Identify which cell holds the provided text, then report its (x, y) central coordinate. 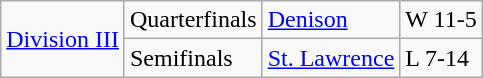
L 7-14 (441, 58)
Quarterfinals (193, 20)
St. Lawrence (331, 58)
Division III (63, 39)
Denison (331, 20)
W 11-5 (441, 20)
Semifinals (193, 58)
